Return the [X, Y] coordinate for the center point of the cell that contains the specified text.  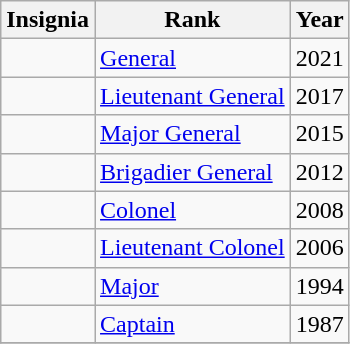
Lieutenant Colonel [193, 248]
General [193, 58]
2006 [320, 248]
2015 [320, 134]
2008 [320, 210]
Captain [193, 324]
Rank [193, 20]
Colonel [193, 210]
1987 [320, 324]
2012 [320, 172]
Lieutenant General [193, 96]
Year [320, 20]
2021 [320, 58]
Brigadier General [193, 172]
2017 [320, 96]
Insignia [48, 20]
1994 [320, 286]
Major [193, 286]
Major General [193, 134]
